Pinpoint the cell where the given text exists, returning its (x, y) midpoint coordinate. 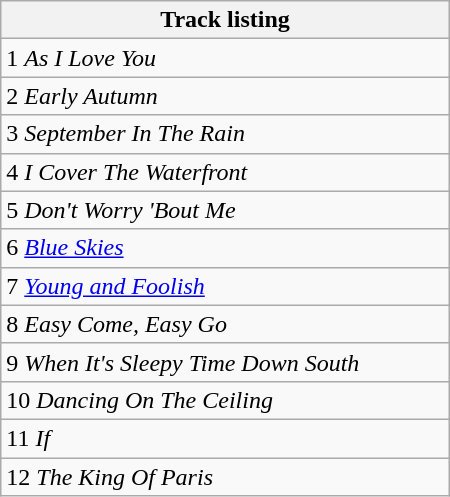
2 Early Autumn (225, 96)
12 The King Of Paris (225, 477)
8 Easy Come, Easy Go (225, 324)
7 Young and Foolish (225, 286)
9 When It's Sleepy Time Down South (225, 362)
11 If (225, 438)
1 As I Love You (225, 58)
10 Dancing On The Ceiling (225, 400)
3 September In The Rain (225, 134)
Track listing (225, 20)
5 Don't Worry 'Bout Me (225, 210)
4 I Cover The Waterfront (225, 172)
6 Blue Skies (225, 248)
